Scan for the cell matching the given text and deliver its (X, Y) coordinate at center. 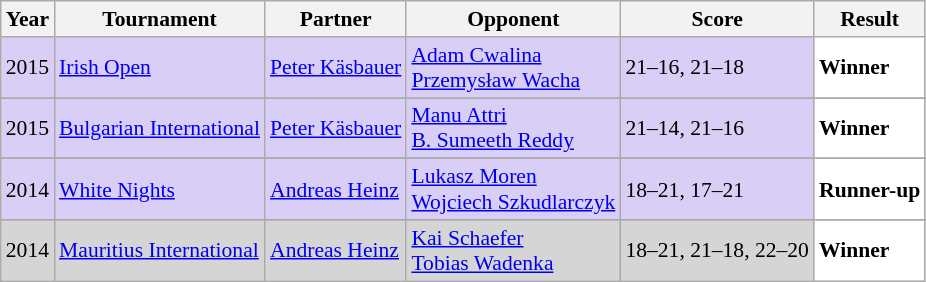
Adam Cwalina Przemysław Wacha (513, 68)
18–21, 21–18, 22–20 (717, 250)
Bulgarian International (160, 128)
Tournament (160, 19)
White Nights (160, 190)
21–16, 21–18 (717, 68)
Score (717, 19)
Opponent (513, 19)
21–14, 21–16 (717, 128)
Partner (336, 19)
Year (28, 19)
Runner-up (870, 190)
Mauritius International (160, 250)
Result (870, 19)
Kai Schaefer Tobias Wadenka (513, 250)
Irish Open (160, 68)
Lukasz Moren Wojciech Szkudlarczyk (513, 190)
18–21, 17–21 (717, 190)
Manu Attri B. Sumeeth Reddy (513, 128)
